Provide the (x, y) coordinate of the cell's center where the given text is located.  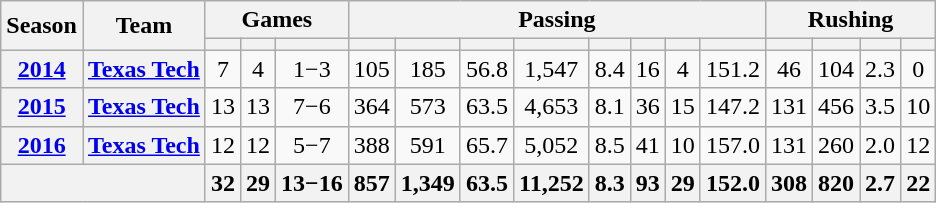
573 (428, 107)
36 (648, 107)
157.0 (732, 145)
8.5 (610, 145)
364 (372, 107)
1,349 (428, 183)
41 (648, 145)
2014 (42, 69)
22 (918, 183)
5,052 (551, 145)
152.0 (732, 183)
456 (836, 107)
5−7 (312, 145)
0 (918, 69)
8.4 (610, 69)
7 (222, 69)
32 (222, 183)
93 (648, 183)
Passing (556, 20)
147.2 (732, 107)
2.7 (880, 183)
1,547 (551, 69)
4,653 (551, 107)
105 (372, 69)
857 (372, 183)
8.3 (610, 183)
820 (836, 183)
7−6 (312, 107)
308 (788, 183)
388 (372, 145)
65.7 (486, 145)
56.8 (486, 69)
Rushing (850, 20)
2016 (42, 145)
2.0 (880, 145)
Team (144, 26)
16 (648, 69)
1−3 (312, 69)
13−16 (312, 183)
591 (428, 145)
2015 (42, 107)
15 (682, 107)
104 (836, 69)
185 (428, 69)
2.3 (880, 69)
Season (42, 26)
260 (836, 145)
8.1 (610, 107)
Games (276, 20)
151.2 (732, 69)
11,252 (551, 183)
46 (788, 69)
3.5 (880, 107)
